Output the [X, Y] coordinate of the center of the cell containing the given text.  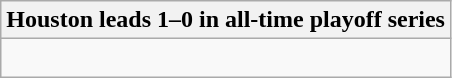
Houston leads 1–0 in all-time playoff series [226, 20]
